Return the [X, Y] coordinate for the center point of the cell that contains the specified text.  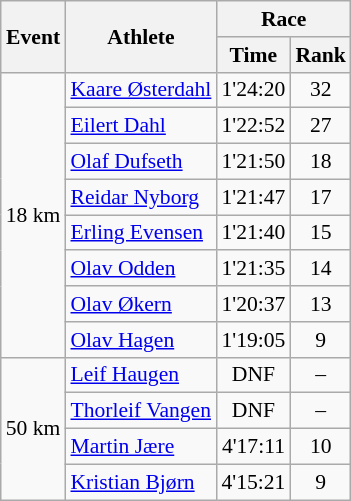
Race [284, 19]
1'24:20 [253, 90]
Thorleif Vangen [140, 411]
32 [320, 90]
Rank [320, 55]
Erling Evensen [140, 233]
Eilert Dahl [140, 126]
Leif Haugen [140, 375]
27 [320, 126]
13 [320, 304]
Olav Odden [140, 269]
1'19:05 [253, 340]
Olav Hagen [140, 340]
4'17:11 [253, 447]
1'21:47 [253, 197]
17 [320, 197]
1'21:35 [253, 269]
Event [34, 36]
Martin Jære [140, 447]
15 [320, 233]
18 [320, 162]
1'20:37 [253, 304]
Reidar Nyborg [140, 197]
Kaare Østerdahl [140, 90]
4'15:21 [253, 482]
10 [320, 447]
Olav Økern [140, 304]
Kristian Bjørn [140, 482]
1'22:52 [253, 126]
1'21:40 [253, 233]
Olaf Dufseth [140, 162]
1'21:50 [253, 162]
Athlete [140, 36]
50 km [34, 428]
14 [320, 269]
18 km [34, 214]
Time [253, 55]
